Locate the cell with the specified text and output its [x, y] center coordinate. 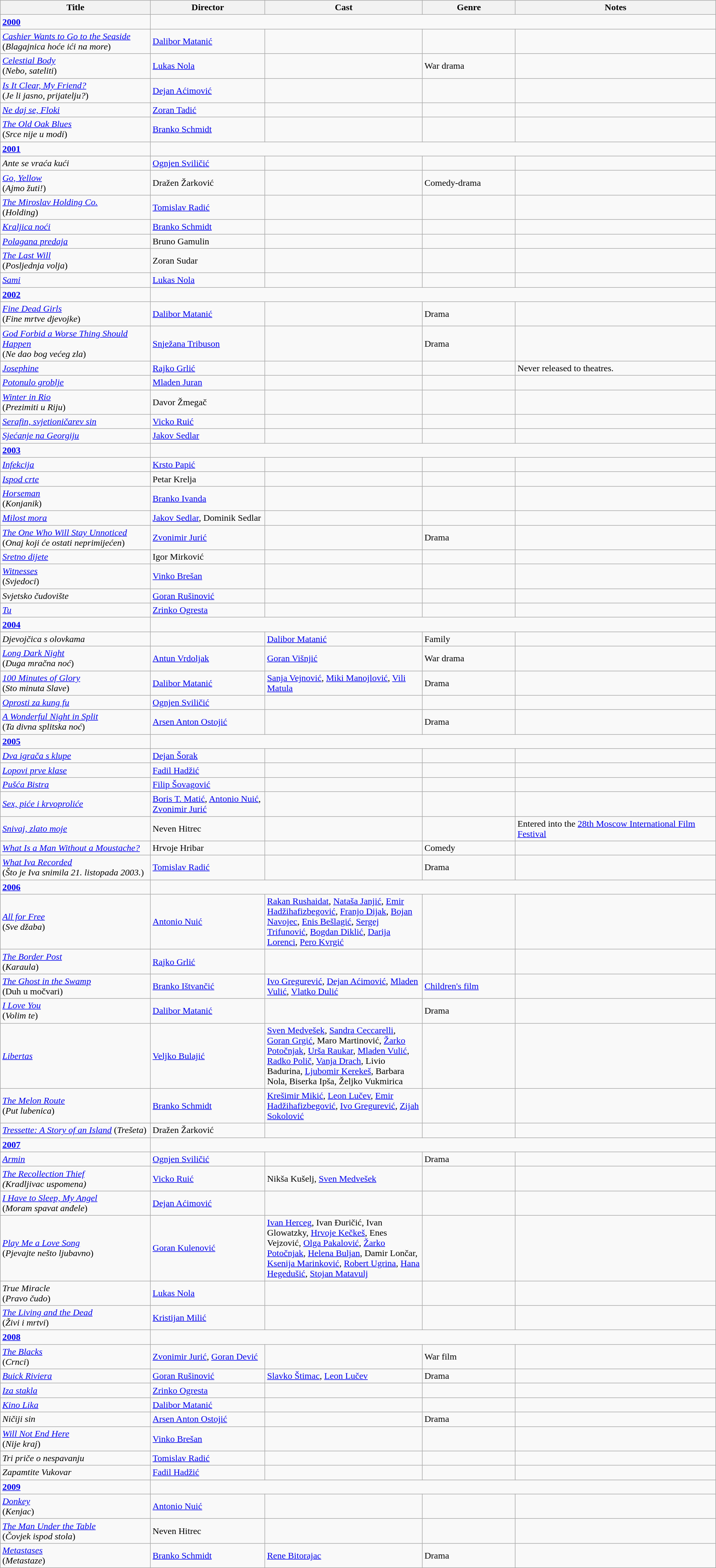
Donkey(Kenjac) [76, 1506]
Entered into the 28th Moscow International Film Festival [616, 829]
What Is a Man Without a Moustache? [76, 848]
Genre [469, 8]
Krsto Papić [208, 465]
The Last Will(Posljednja volja) [76, 261]
Title [76, 8]
Fine Dead Girls(Fine mrtve djevojke) [76, 314]
Go, Yellow(Ajmo žuti!) [76, 183]
Play Me a Love Song(Pjevajte nešto ljubavno) [76, 1248]
I Love You(Volim te) [76, 1011]
Igor Mirković [208, 557]
Armin [76, 1159]
Rene Bitorajac [344, 1555]
Serafin, svjetioničarev sin [76, 421]
2000 [76, 22]
Tri priče o nespavanju [76, 1458]
Cast [344, 8]
Jakov Sedlar, Dominik Sedlar [208, 518]
2006 [76, 887]
Notes [616, 8]
I Have to Sleep, My Angel(Moram spavat anđele) [76, 1203]
Zoran Sudar [208, 261]
Antun Vrdoljak [208, 659]
Davor Žmegač [208, 402]
True Miracle(Pravo čudo) [76, 1293]
Josephine [76, 368]
Buick Riviera [76, 1376]
2007 [76, 1145]
Horseman(Konjanik) [76, 498]
Sami [76, 280]
Zvonimir Jurić, Goran Dević [208, 1357]
God Forbid a Worse Thing Should Happen(Ne dao bog većeg zla) [76, 344]
Sex, piće i krvoproliće [76, 804]
Kino Lika [76, 1405]
Family [469, 639]
Oprosti za kung fu [76, 702]
2004 [76, 625]
Tu [76, 610]
Branko Ivanda [208, 498]
Kristijan Milić [208, 1318]
Goran Višnjić [344, 659]
Milost mora [76, 518]
Boris T. Matić, Antonio Nuić, Zvonimir Jurić [208, 804]
Ivo Gregurević, Dejan Aćimović, Mladen Vulić, Vlatko Dulić [344, 986]
Comedy [469, 848]
The Living and the Dead(Živi i mrtvi) [76, 1318]
Celestial Body(Nebo, sateliti) [76, 66]
Dva igrača s klupe [76, 756]
All for Free(Sve džaba) [76, 922]
Ispod crte [76, 479]
Svjetsko čudovište [76, 596]
2008 [76, 1337]
2002 [76, 295]
Lopovi prve klase [76, 770]
Comedy-drama [469, 183]
Veljko Bulajić [208, 1056]
Libertas [76, 1056]
Tressette: A Story of an Island (Trešeta) [76, 1130]
Sretno dijete [76, 557]
Filip Šovagović [208, 784]
The Border Post(Karaula) [76, 961]
Branko Ištvančić [208, 986]
The Old Oak Blues(Srce nije u modi) [76, 129]
100 Minutes of Glory(Sto minuta Slave) [76, 683]
Djevojčica s olovkama [76, 639]
2001 [76, 149]
Snivaj, zlato moje [76, 829]
Potonulo groblje [76, 383]
Director [208, 8]
War film [469, 1357]
2009 [76, 1487]
Metastases(Metastaze) [76, 1555]
Sanja Vejnović, Miki Manojlović, Vili Matula [344, 683]
Witnesses(Svjedoci) [76, 576]
Jakov Sedlar [208, 436]
Children's film [469, 986]
Polagana predaja [76, 241]
Slavko Štimac, Leon Lučev [344, 1376]
Zvonimir Jurić [208, 537]
Is It Clear, My Friend?(Je li jasno, prijatelju?) [76, 91]
Krešimir Mikić, Leon Lučev, Emir Hadžihafizbegović, Ivo Gregurević, Zijah Sokolović [344, 1106]
2005 [76, 741]
Dejan Šorak [208, 756]
The Man Under the Table(Čovjek ispod stola) [76, 1531]
The Melon Route(Put lubenica) [76, 1106]
2003 [76, 450]
Zoran Tadić [208, 110]
Bruno Gamulin [208, 241]
Mladen Juran [208, 383]
Nikša Kušelj, Sven Medvešek [344, 1178]
Hrvoje Hribar [208, 848]
Kraljica noći [76, 227]
A Wonderful Night in Split(Ta divna splitska noć) [76, 722]
The Miroslav Holding Co.(Holding) [76, 207]
Winter in Rio(Prezimiti u Riju) [76, 402]
Never released to theatres. [616, 368]
The One Who Will Stay Unnoticed(Onaj koji će ostati neprimijećen) [76, 537]
Infekcija [76, 465]
Ante se vraća kući [76, 163]
The Recollection Thief(Kradljivac uspomena) [76, 1178]
Long Dark Night(Duga mračna noć) [76, 659]
Petar Krelja [208, 479]
Goran Kulenović [208, 1248]
Iza stakla [76, 1391]
The Ghost in the Swamp(Duh u močvari) [76, 986]
What Iva Recorded(Što je Iva snimila 21. listopada 2003.) [76, 868]
Sjećanje na Georgiju [76, 436]
Ničiji sin [76, 1419]
Cashier Wants to Go to the Seaside(Blagajnica hoće ići na more) [76, 42]
Snježana Tribuson [208, 344]
Zapamtite Vukovar [76, 1472]
Ne daj se, Floki [76, 110]
Will Not End Here(Nije kraj) [76, 1439]
The Blacks(Crnci) [76, 1357]
Pušća Bistra [76, 784]
